Return the (X, Y) coordinate for the center point of the cell that contains the specified text.  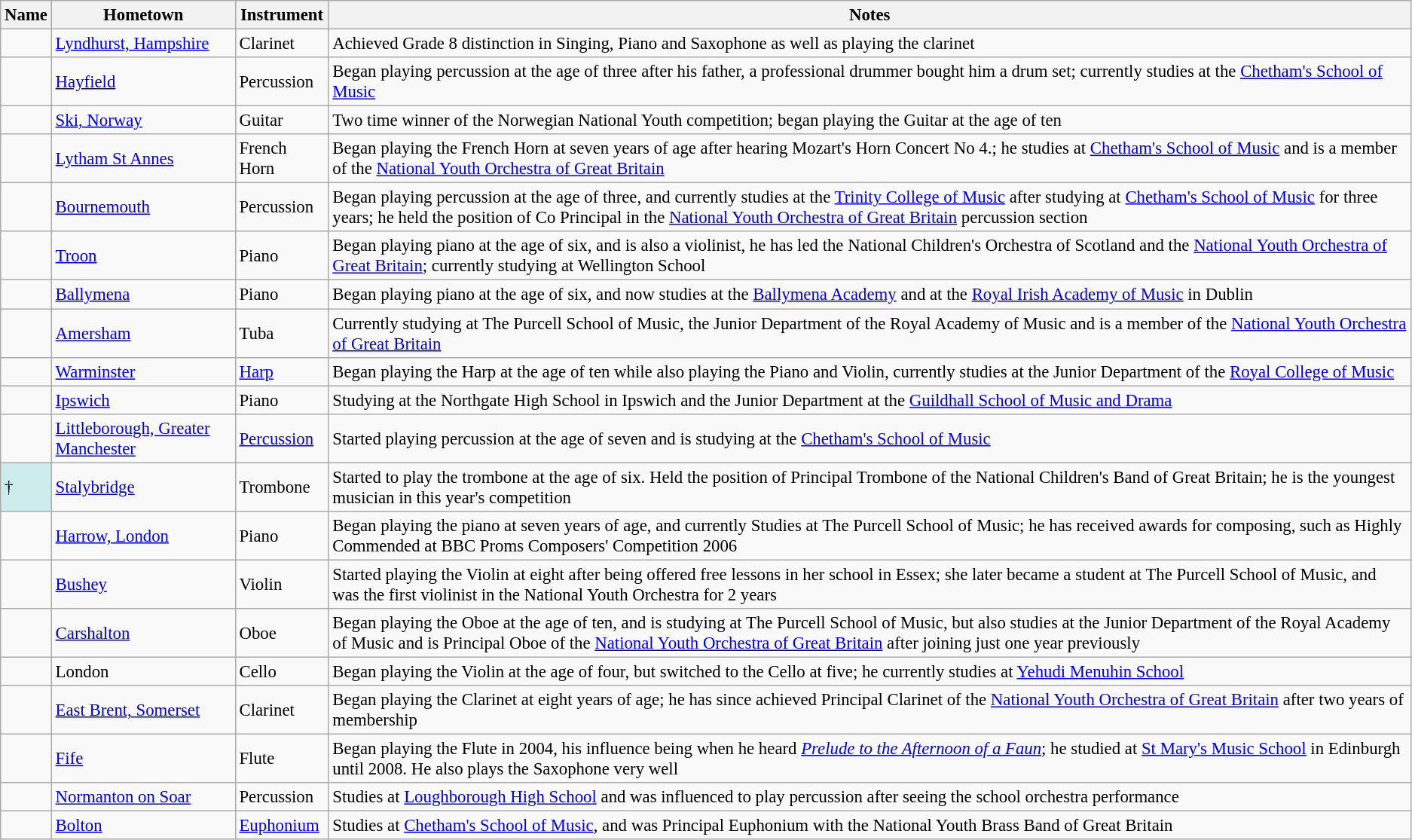
Began playing the Violin at the age of four, but switched to the Cello at five; he currently studies at Yehudi Menuhin School (870, 671)
Lytham St Annes (143, 158)
Studies at Chetham's School of Music, and was Principal Euphonium with the National Youth Brass Band of Great Britain (870, 826)
Harrow, London (143, 536)
Hayfield (143, 81)
London (143, 671)
Bolton (143, 826)
Notes (870, 15)
Amersham (143, 333)
Two time winner of the Norwegian National Youth competition; began playing the Guitar at the age of ten (870, 121)
Began playing piano at the age of six, and now studies at the Ballymena Academy and at the Royal Irish Academy of Music in Dublin (870, 295)
Studying at the Northgate High School in Ipswich and the Junior Department at the Guildhall School of Music and Drama (870, 400)
Bournemouth (143, 208)
Ipswich (143, 400)
Trombone (282, 487)
Euphonium (282, 826)
Achieved Grade 8 distinction in Singing, Piano and Saxophone as well as playing the clarinet (870, 44)
Ski, Norway (143, 121)
Hometown (143, 15)
Warminster (143, 371)
Violin (282, 585)
Guitar (282, 121)
Name (26, 15)
Fife (143, 759)
Oboe (282, 633)
Normanton on Soar (143, 797)
Studies at Loughborough High School and was influenced to play percussion after seeing the school orchestra performance (870, 797)
† (26, 487)
Cello (282, 671)
Ballymena (143, 295)
Harp (282, 371)
Tuba (282, 333)
Littleborough, Greater Manchester (143, 438)
Instrument (282, 15)
Carshalton (143, 633)
Started playing percussion at the age of seven and is studying at the Chetham's School of Music (870, 438)
Bushey (143, 585)
Troon (143, 256)
East Brent, Somerset (143, 710)
Lyndhurst, Hampshire (143, 44)
Flute (282, 759)
French Horn (282, 158)
Stalybridge (143, 487)
